Detect which cell encompasses the target text, then output its [x, y] center coordinate. 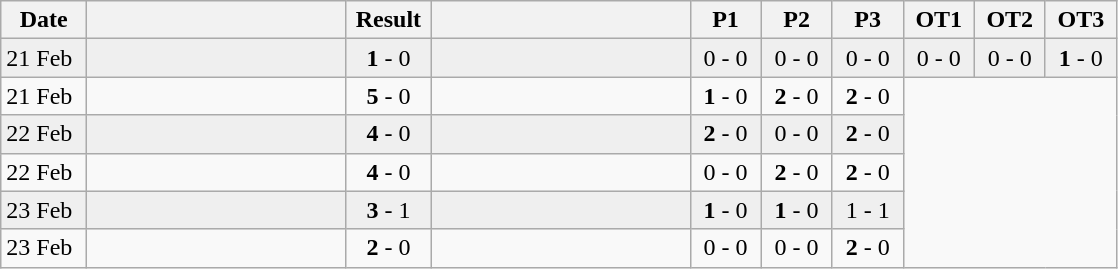
OT2 [1010, 20]
P1 [726, 20]
P2 [796, 20]
5 - 0 [388, 96]
Result [388, 20]
Date [44, 20]
1 - 1 [868, 210]
OT1 [938, 20]
OT3 [1080, 20]
3 - 1 [388, 210]
P3 [868, 20]
